Determine the (x, y) coordinate at the center of the cell enclosing the given text.  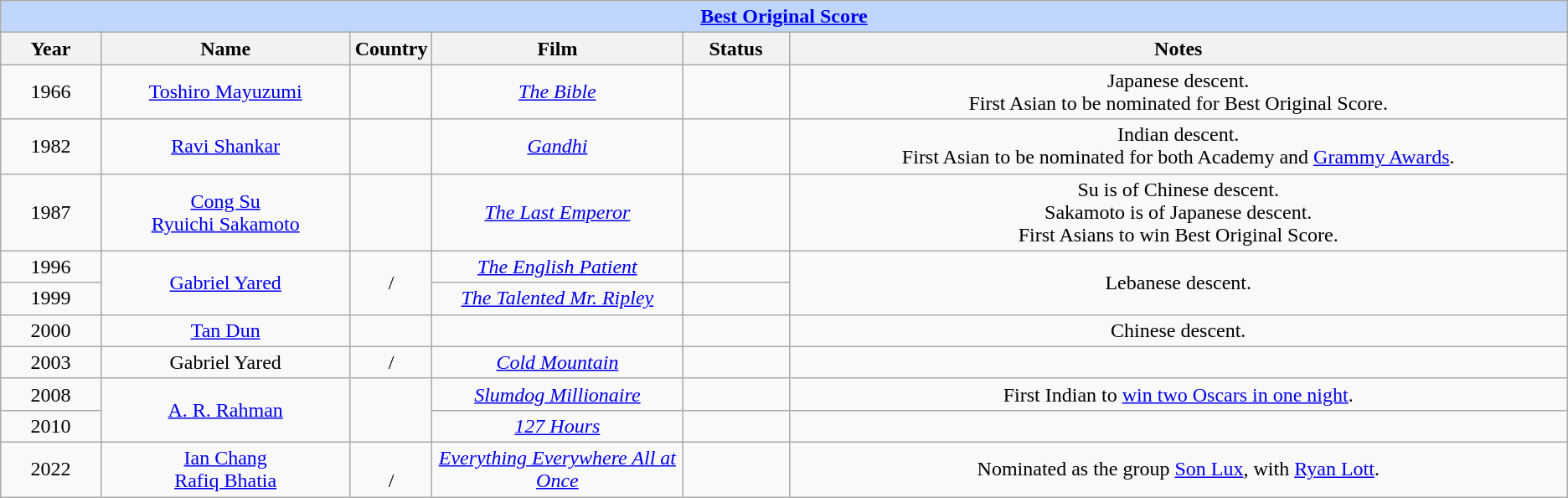
First Indian to win two Oscars in one night. (1178, 394)
Film (558, 49)
A. R. Rahman (225, 410)
127 Hours (558, 426)
Cold Mountain (558, 362)
1987 (50, 212)
The Bible (558, 92)
The Talented Mr. Ripley (558, 298)
Gandhi (558, 146)
Everything Everywhere All at Once (558, 469)
Status (735, 49)
1982 (50, 146)
Indian descent.First Asian to be nominated for both Academy and Grammy Awards. (1178, 146)
Notes (1178, 49)
2003 (50, 362)
Cong SuRyuichi Sakamoto (225, 212)
2010 (50, 426)
Best Original Score (784, 17)
Ravi Shankar (225, 146)
Su is of Chinese descent.Sakamoto is of Japanese descent.First Asians to win Best Original Score. (1178, 212)
Tan Dun (225, 330)
Nominated as the group Son Lux, with Ryan Lott. (1178, 469)
The Last Emperor (558, 212)
Name (225, 49)
Slumdog Millionaire (558, 394)
1966 (50, 92)
1996 (50, 267)
Year (50, 49)
Country (391, 49)
2008 (50, 394)
Toshiro Mayuzumi (225, 92)
2000 (50, 330)
Japanese descent.First Asian to be nominated for Best Original Score. (1178, 92)
1999 (50, 298)
Lebanese descent. (1178, 283)
2022 (50, 469)
The English Patient (558, 267)
Chinese descent. (1178, 330)
Ian ChangRafiq Bhatia (225, 469)
